Detect which cell encompasses the target text, then output its (x, y) center coordinate. 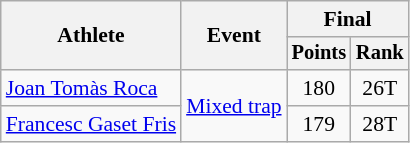
28T (380, 124)
Points (319, 54)
Event (234, 36)
Mixed trap (234, 106)
26T (380, 88)
180 (319, 88)
Joan Tomàs Roca (91, 88)
Final (348, 19)
Athlete (91, 36)
Rank (380, 54)
Francesc Gaset Fris (91, 124)
179 (319, 124)
